Scan for the cell matching the given text and deliver its (x, y) coordinate at center. 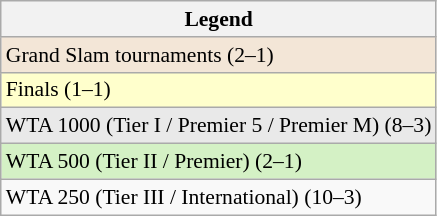
WTA 500 (Tier II / Premier) (2–1) (219, 162)
Finals (1–1) (219, 90)
Legend (219, 19)
WTA 250 (Tier III / International) (10–3) (219, 197)
WTA 1000 (Tier I / Premier 5 / Premier M) (8–3) (219, 126)
Grand Slam tournaments (2–1) (219, 55)
